Extract the (X, Y) coordinate from the center of the cell holding the provided text.  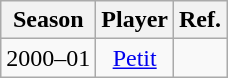
Player (135, 20)
Petit (135, 58)
Season (48, 20)
Ref. (200, 20)
2000–01 (48, 58)
